Scan for the cell matching the given text and deliver its (x, y) coordinate at center. 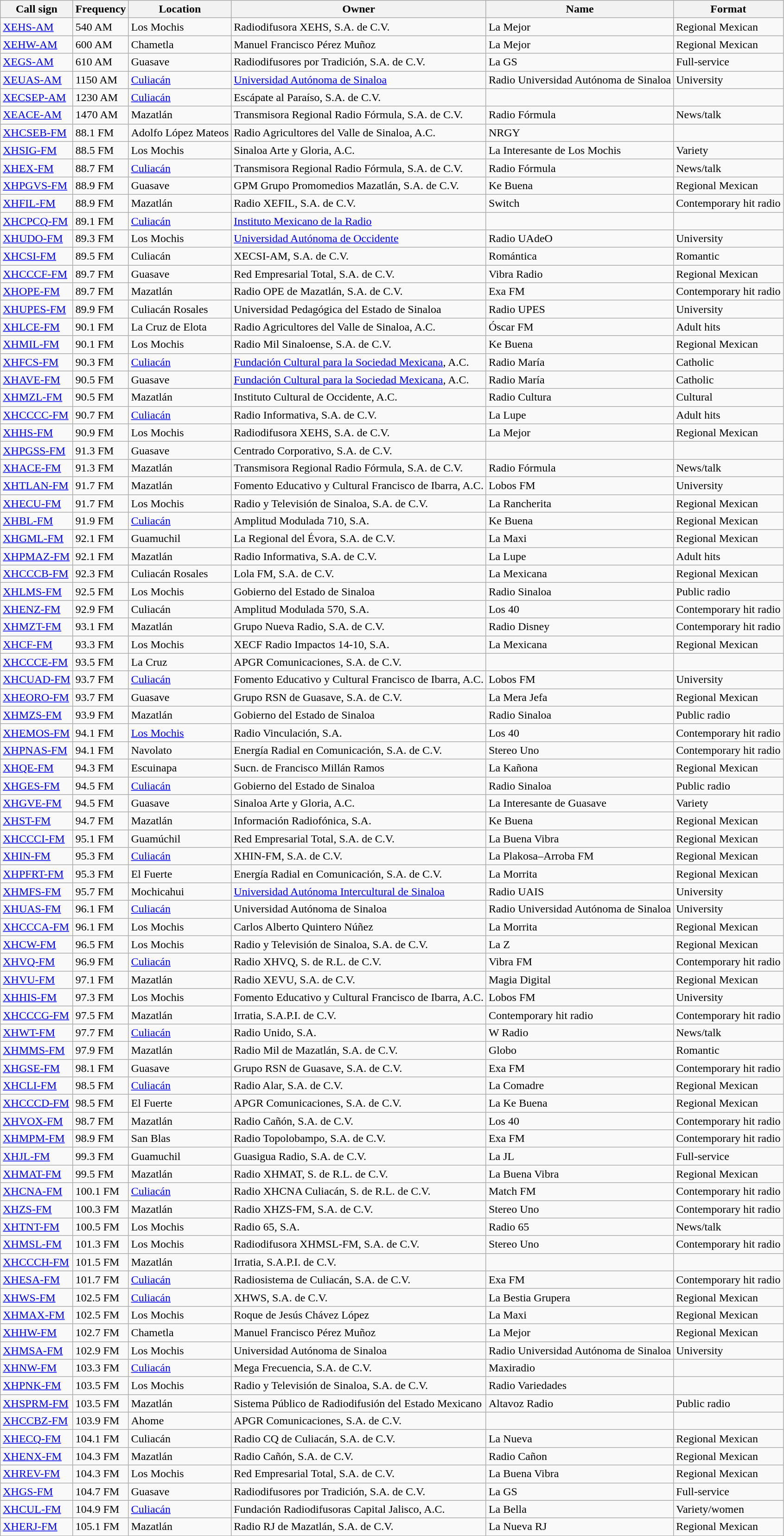
96.5 FM (101, 944)
XHPNK-FM (37, 1386)
Location (180, 9)
Radiodifusora XHMSL-FM, S.A. de C.V. (359, 1244)
Fundación Radiodifusoras Capital Jalisco, A.C. (359, 1509)
NRGY (580, 133)
Instituto Mexicano de la Radio (359, 221)
Sucn. de Francisco Millán Ramos (359, 768)
Radio XHZS-FM, S.A. de C.V. (359, 1209)
Ahome (180, 1421)
Switch (580, 203)
La Comadre (580, 1086)
99.3 FM (101, 1156)
XHVOX-FM (37, 1121)
XHENZ-FM (37, 609)
Radio XEVU, S.A. de C.V. (359, 980)
95.1 FM (101, 839)
La Cruz (180, 662)
XHUPES-FM (37, 309)
93.5 FM (101, 662)
97.7 FM (101, 1032)
XHAVE-FM (37, 380)
XHMSL-FM (37, 1244)
XHCUAD-FM (37, 680)
Sistema Público de Radiodifusión del Estado Mexicano (359, 1403)
90.9 FM (101, 433)
XHVU-FM (37, 980)
Óscar FM (580, 327)
93.9 FM (101, 715)
Radio XHMAT, S. de R.L. de C.V. (359, 1174)
XHECQ-FM (37, 1439)
GPM Grupo Promomedios Mazatlán, S.A. de C.V. (359, 185)
XHEX-FM (37, 168)
XHCUL-FM (37, 1509)
XHWT-FM (37, 1032)
Grupo Nueva Radio, S.A. de C.V. (359, 627)
XHERJ-FM (37, 1527)
1230 AM (101, 97)
Frequency (101, 9)
Radio RJ de Mazatlán, S.A. de C.V. (359, 1527)
Owner (359, 9)
La Ke Buena (580, 1103)
92.3 FM (101, 574)
Amplitud Modulada 710, S.A. (359, 521)
XHEORO-FM (37, 697)
La Bella (580, 1509)
XHACE-FM (37, 468)
XHPMAZ-FM (37, 556)
La Kañona (580, 768)
Radio Mil de Mazatlán, S.A. de C.V. (359, 1050)
XHCCCH-FM (37, 1262)
Radio UAdeO (580, 239)
Carlos Alberto Quintero Núñez (359, 927)
Radio XHCNA Culiacán, S. de R.L. de C.V. (359, 1192)
XHNW-FM (37, 1368)
XEUAS-AM (37, 80)
XHCPCQ-FM (37, 221)
Call sign (37, 9)
XHWS, S.A. de C.V. (359, 1297)
91.9 FM (101, 521)
La Regional del Évora, S.A. de C.V. (359, 539)
600 AM (101, 45)
Radio Mil Sinaloense, S.A. de C.V. (359, 344)
XHPGVS-FM (37, 185)
XHSIG-FM (37, 150)
XHCSEB-FM (37, 133)
XHWS-FM (37, 1297)
Instituto Cultural de Occidente, A.C. (359, 397)
94.3 FM (101, 768)
XHREV-FM (37, 1474)
88.5 FM (101, 150)
89.1 FM (101, 221)
XHTNT-FM (37, 1227)
Mochicahui (180, 892)
Variety/women (728, 1509)
103.3 FM (101, 1368)
1470 AM (101, 115)
XHEMOS-FM (37, 733)
Centrado Corporativo, S.A. de C.V. (359, 450)
Radio 65 (580, 1227)
La Bestia Grupera (580, 1297)
Radio Vinculación, S.A. (359, 733)
102.7 FM (101, 1332)
La Nueva RJ (580, 1527)
Radio Unido, S.A. (359, 1032)
XHFIL-FM (37, 203)
XHUDO-FM (37, 239)
Radio Cañon (580, 1456)
XHZS-FM (37, 1209)
San Blas (180, 1139)
Radio Alar, S.A. de C.V. (359, 1086)
XHQE-FM (37, 768)
XHMSA-FM (37, 1351)
Globo (580, 1050)
XHMAX-FM (37, 1315)
La Nueva (580, 1439)
97.9 FM (101, 1050)
102.9 FM (101, 1351)
XHMZL-FM (37, 397)
100.3 FM (101, 1209)
Amplitud Modulada 570, S.A. (359, 609)
93.1 FM (101, 627)
XEHW-AM (37, 45)
XHCW-FM (37, 944)
Radio CQ de Culiacán, S.A. de C.V. (359, 1439)
Radio UPES (580, 309)
XHGSE-FM (37, 1068)
XHUAS-FM (37, 909)
Roque de Jesús Chávez López (359, 1315)
XHMIL-FM (37, 344)
La Z (580, 944)
XHCCCG-FM (37, 1015)
W Radio (580, 1032)
XECSI-AM, S.A. de C.V. (359, 256)
XHCNA-FM (37, 1192)
90.7 FM (101, 415)
92.5 FM (101, 592)
XHLMS-FM (37, 592)
XECF Radio Impactos 14-10, S.A. (359, 644)
XHVQ-FM (37, 962)
Radio Topolobampo, S.A. de C.V. (359, 1139)
XHPNAS-FM (37, 750)
95.7 FM (101, 892)
XHCCCD-FM (37, 1103)
XHHIS-FM (37, 997)
La Interesante de Los Mochis (580, 150)
XHCLI-FM (37, 1086)
Escápate al Paraíso, S.A. de C.V. (359, 97)
89.9 FM (101, 309)
Radio Cultura (580, 397)
540 AM (101, 27)
XHCCCB-FM (37, 574)
La Plakosa–Arroba FM (580, 856)
99.5 FM (101, 1174)
XHST-FM (37, 821)
Vibra Radio (580, 274)
XHPFRT-FM (37, 874)
Universidad Pedagógica del Estado de Sinaloa (359, 309)
XHGVE-FM (37, 803)
88.7 FM (101, 168)
XHCSI-FM (37, 256)
101.7 FM (101, 1280)
XHTLAN-FM (37, 485)
104.7 FM (101, 1491)
XHECU-FM (37, 503)
88.1 FM (101, 133)
101.3 FM (101, 1244)
103.9 FM (101, 1421)
Radiosistema de Culiacán, S.A. de C.V. (359, 1280)
XHSPRM-FM (37, 1403)
XHIN-FM, S.A. de C.V. (359, 856)
XHENX-FM (37, 1456)
XHMZS-FM (37, 715)
La Cruz de Elota (180, 327)
Magia Digital (580, 980)
XHCCCI-FM (37, 839)
XHIN-FM (37, 856)
La Rancherita (580, 503)
XEACE-AM (37, 115)
97.5 FM (101, 1015)
98.1 FM (101, 1068)
XHCF-FM (37, 644)
100.1 FM (101, 1192)
101.5 FM (101, 1262)
XHESA-FM (37, 1280)
XHPGSS-FM (37, 450)
Universidad Autónoma de Occidente (359, 239)
98.9 FM (101, 1139)
XHMAT-FM (37, 1174)
89.5 FM (101, 256)
Format (728, 9)
Guamúchil (180, 839)
96.9 FM (101, 962)
100.5 FM (101, 1227)
Navolato (180, 750)
98.7 FM (101, 1121)
Romántica (580, 256)
Vibra FM (580, 962)
Información Radiofónica, S.A. (359, 821)
92.9 FM (101, 609)
XHHS-FM (37, 433)
XECSEP-AM (37, 97)
Universidad Autónoma Intercultural de Sinaloa (359, 892)
90.3 FM (101, 362)
Radio Disney (580, 627)
93.3 FM (101, 644)
XHCCCF-FM (37, 274)
Lola FM, S.A. de C.V. (359, 574)
XHCCBZ-FM (37, 1421)
La JL (580, 1156)
XHCCCC-FM (37, 415)
Match FM (580, 1192)
XHGML-FM (37, 539)
Adolfo López Mateos (180, 133)
XHGS-FM (37, 1491)
610 AM (101, 62)
XEGS-AM (37, 62)
94.7 FM (101, 821)
XEHS-AM (37, 27)
1150 AM (101, 80)
Radio UAIS (580, 892)
XHJL-FM (37, 1156)
XHLCE-FM (37, 327)
97.3 FM (101, 997)
XHOPE-FM (37, 292)
XHCCCA-FM (37, 927)
Radio XEFIL, S.A. de C.V. (359, 203)
Altavoz Radio (580, 1403)
Radio 65, S.A. (359, 1227)
Maxiradio (580, 1368)
Radio OPE de Mazatlán, S.A. de C.V. (359, 292)
XHFCS-FM (37, 362)
XHCCCE-FM (37, 662)
XHGES-FM (37, 786)
104.9 FM (101, 1509)
Radio XHVQ, S. de R.L. de C.V. (359, 962)
89.3 FM (101, 239)
Escuinapa (180, 768)
XHMMS-FM (37, 1050)
XHHW-FM (37, 1332)
Radio Variedades (580, 1386)
XHBL-FM (37, 521)
104.1 FM (101, 1439)
Guasigua Radio, S.A. de C.V. (359, 1156)
Cultural (728, 397)
XHMZT-FM (37, 627)
XHMFS-FM (37, 892)
Name (580, 9)
La Mera Jefa (580, 697)
97.1 FM (101, 980)
105.1 FM (101, 1527)
La Interesante de Guasave (580, 803)
XHMPM-FM (37, 1139)
Mega Frecuencia, S.A. de C.V. (359, 1368)
